Locate the cell with the specified text and output its (X, Y) center coordinate. 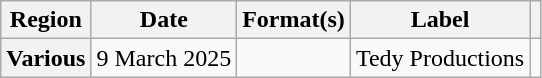
Region (46, 20)
9 March 2025 (164, 58)
Format(s) (294, 20)
Date (164, 20)
Various (46, 58)
Tedy Productions (440, 58)
Label (440, 20)
